Return the (X, Y) coordinate for the center point of the cell that contains the specified text.  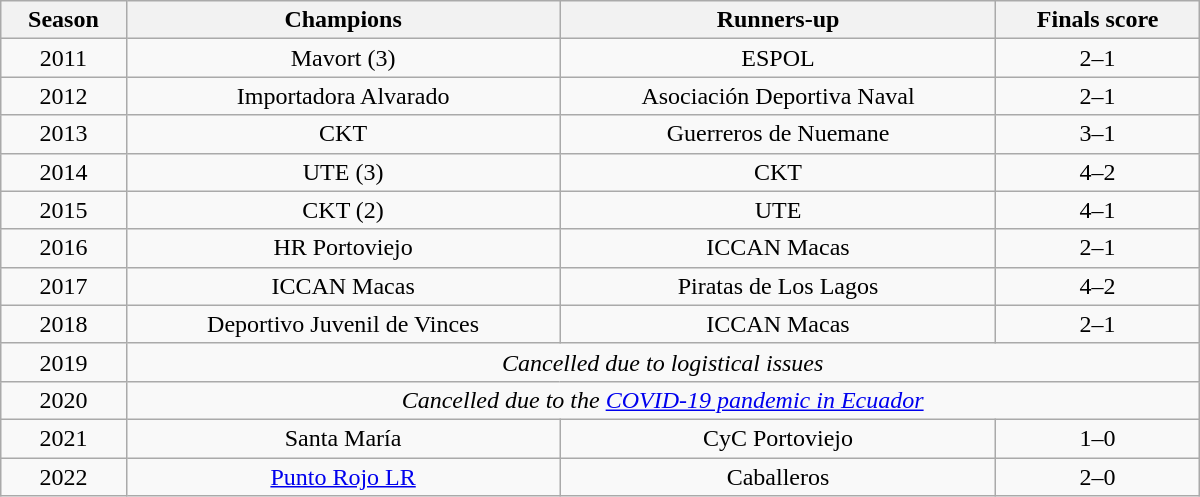
Finals score (1098, 20)
Cancelled due to the COVID-19 pandemic in Ecuador (662, 400)
2018 (64, 324)
HR Portoviejo (343, 248)
Importadora Alvarado (343, 96)
CyC Portoviejo (778, 438)
Guerreros de Nuemane (778, 134)
2011 (64, 58)
2020 (64, 400)
2012 (64, 96)
UTE (3) (343, 172)
CKT (2) (343, 210)
2015 (64, 210)
Asociación Deportiva Naval (778, 96)
2021 (64, 438)
2019 (64, 362)
UTE (778, 210)
2016 (64, 248)
2017 (64, 286)
Champions (343, 20)
2014 (64, 172)
Mavort (3) (343, 58)
Santa María (343, 438)
Caballeros (778, 477)
4–1 (1098, 210)
Season (64, 20)
Punto Rojo LR (343, 477)
2022 (64, 477)
Cancelled due to logistical issues (662, 362)
Runners-up (778, 20)
2–0 (1098, 477)
1–0 (1098, 438)
Piratas de Los Lagos (778, 286)
2013 (64, 134)
ESPOL (778, 58)
Deportivo Juvenil de Vinces (343, 324)
3–1 (1098, 134)
